Search for the cell housing the specified text and yield its (x, y) center coordinate. 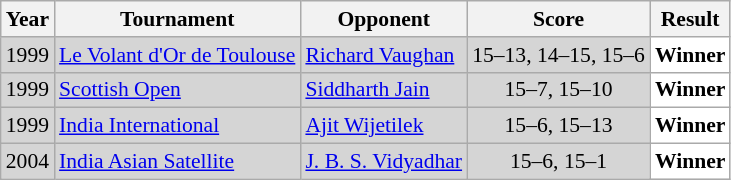
Score (558, 19)
J. B. S. Vidyadhar (384, 162)
Result (690, 19)
Le Volant d'Or de Toulouse (177, 55)
Richard Vaughan (384, 55)
2004 (28, 162)
15–13, 14–15, 15–6 (558, 55)
Tournament (177, 19)
Scottish Open (177, 90)
Ajit Wijetilek (384, 126)
Year (28, 19)
Opponent (384, 19)
India International (177, 126)
India Asian Satellite (177, 162)
15–7, 15–10 (558, 90)
15–6, 15–1 (558, 162)
15–6, 15–13 (558, 126)
Siddharth Jain (384, 90)
